Capture the cell that displays the provided text and extract its [X, Y] central coordinate. 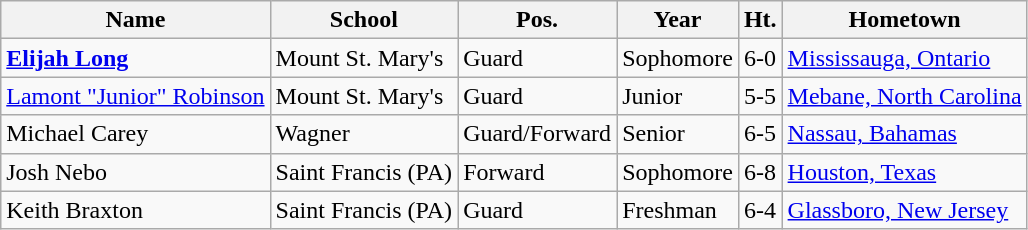
Freshman [678, 210]
Elijah Long [136, 58]
6-4 [760, 210]
Mississauga, Ontario [904, 58]
Lamont "Junior" Robinson [136, 96]
Junior [678, 96]
Hometown [904, 20]
Name [136, 20]
5-5 [760, 96]
Michael Carey [136, 134]
Guard/Forward [538, 134]
Glassboro, New Jersey [904, 210]
Senior [678, 134]
Josh Nebo [136, 172]
6-0 [760, 58]
Pos. [538, 20]
Forward [538, 172]
6-5 [760, 134]
Keith Braxton [136, 210]
6-8 [760, 172]
School [364, 20]
Year [678, 20]
Mebane, North Carolina [904, 96]
Nassau, Bahamas [904, 134]
Wagner [364, 134]
Houston, Texas [904, 172]
Ht. [760, 20]
